Pinpoint the cell where the given text exists, returning its [x, y] midpoint coordinate. 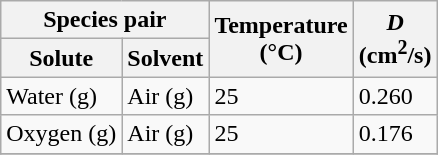
0.176 [395, 134]
D (cm2/s) [395, 39]
Solute [62, 58]
Solvent [166, 58]
Oxygen (g) [62, 134]
Species pair [105, 20]
Temperature (°C) [281, 39]
Water (g) [62, 96]
0.260 [395, 96]
